Detect which cell encompasses the target text, then output its [x, y] center coordinate. 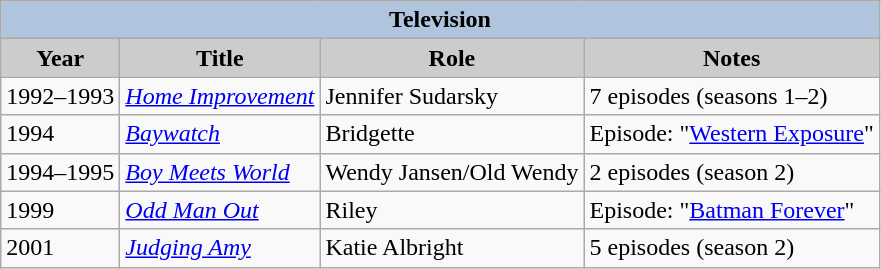
Notes [732, 58]
Home Improvement [220, 96]
Episode: "Batman Forever" [732, 210]
Title [220, 58]
Katie Albright [452, 248]
7 episodes (seasons 1–2) [732, 96]
Episode: "Western Exposure" [732, 134]
2 episodes (season 2) [732, 172]
5 episodes (season 2) [732, 248]
Baywatch [220, 134]
1999 [60, 210]
Judging Amy [220, 248]
Role [452, 58]
Odd Man Out [220, 210]
1992–1993 [60, 96]
1994–1995 [60, 172]
2001 [60, 248]
Riley [452, 210]
1994 [60, 134]
Year [60, 58]
Wendy Jansen/Old Wendy [452, 172]
Boy Meets World [220, 172]
Jennifer Sudarsky [452, 96]
Television [440, 20]
Bridgette [452, 134]
